Find where the given text appears and provide that cell's center as [x, y] coordinate. 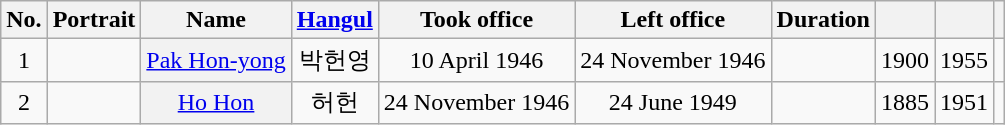
24 June 1949 [673, 102]
1951 [964, 102]
2 [24, 102]
허헌 [334, 102]
박헌영 [334, 60]
Took office [476, 20]
Portrait [94, 20]
Duration [823, 20]
1900 [904, 60]
1 [24, 60]
1885 [904, 102]
Ho Hon [216, 102]
10 April 1946 [476, 60]
Pak Hon-yong [216, 60]
Hangul [334, 20]
Name [216, 20]
Left office [673, 20]
No. [24, 20]
1955 [964, 60]
